Identify which cell holds the provided text, then report its [X, Y] central coordinate. 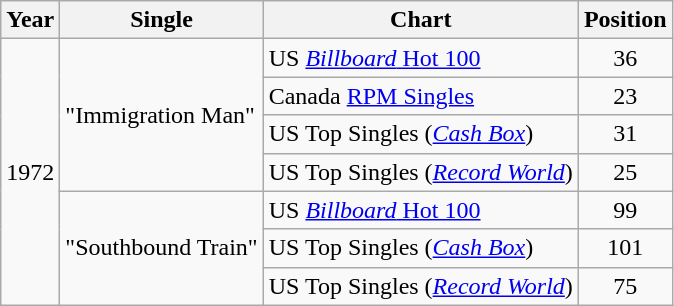
Year [30, 20]
Position [625, 20]
99 [625, 210]
"Southbound Train" [162, 248]
23 [625, 96]
25 [625, 172]
Canada RPM Singles [420, 96]
Single [162, 20]
101 [625, 248]
31 [625, 134]
36 [625, 58]
75 [625, 286]
1972 [30, 172]
Chart [420, 20]
"Immigration Man" [162, 115]
